Return [X, Y] of the center of cell containing provided text 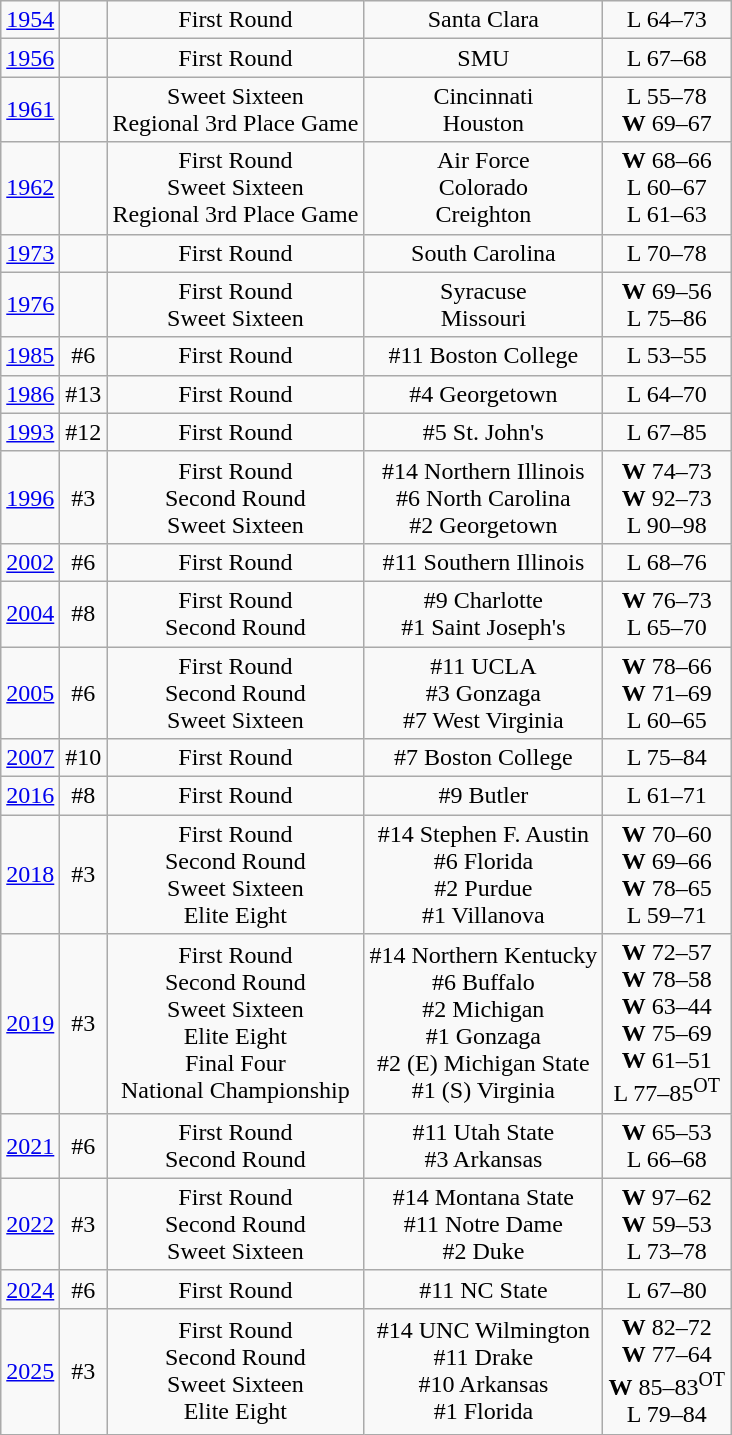
#4 Georgetown [484, 394]
2024 [30, 1289]
L 70–78 [667, 253]
#10 [84, 758]
1961 [30, 110]
W 82–72W 77–64 W 85–83OT L 79–84 [667, 1371]
2021 [30, 1146]
W 65–53L 66–68 [667, 1146]
1996 [30, 497]
W 69–56L 75–86 [667, 304]
#14 Northern Illinois#6 North Carolina#2 Georgetown [484, 497]
2019 [30, 1024]
#9 Butler [484, 796]
#11 UCLA#3 Gonzaga#7 West Virginia [484, 692]
2018 [30, 874]
Santa Clara [484, 20]
#12 [84, 432]
#14 Stephen F. Austin#6 Florida#2 Purdue#1 Villanova [484, 874]
#9 Charlotte#1 Saint Joseph's [484, 614]
#11 Utah State#3 Arkansas [484, 1146]
L 75–84 [667, 758]
L 64–70 [667, 394]
#11 Boston College [484, 356]
CincinnatiHouston [484, 110]
2022 [30, 1224]
L 67–68 [667, 58]
#11 NC State [484, 1289]
First RoundSweet SixteenRegional 3rd Place Game [236, 188]
1956 [30, 58]
W 78–66W 71–69L 60–65 [667, 692]
South Carolina [484, 253]
#14 UNC Wilmington#11 Drake#10 Arkansas#1 Florida [484, 1371]
W 76–73L 65–70 [667, 614]
2007 [30, 758]
SMU [484, 58]
First RoundSecond RoundSweet SixteenElite EightFinal FourNational Championship [236, 1024]
1976 [30, 304]
1954 [30, 20]
#7 Boston College [484, 758]
Air ForceColoradoCreighton [484, 188]
2016 [30, 796]
2004 [30, 614]
#14 Montana State#11 Notre Dame#2 Duke [484, 1224]
W 70–60W 69–66W 78–65L 59–71 [667, 874]
Sweet SixteenRegional 3rd Place Game [236, 110]
#13 [84, 394]
W 68–66L 60–67L 61–63 [667, 188]
#14 Northern Kentucky#6 Buffalo#2 Michigan#1 Gonzaga#2 (E) Michigan State#1 (S) Virginia [484, 1024]
1985 [30, 356]
L 67–85 [667, 432]
L 53–55 [667, 356]
2005 [30, 692]
W 74–73W 92–73L 90–98 [667, 497]
L 64–73 [667, 20]
#11 Southern Illinois [484, 562]
First RoundSweet Sixteen [236, 304]
L 55–78W 69–67 [667, 110]
2025 [30, 1371]
2002 [30, 562]
1993 [30, 432]
L 67–80 [667, 1289]
SyracuseMissouri [484, 304]
1962 [30, 188]
1973 [30, 253]
L 61–71 [667, 796]
#5 St. John's [484, 432]
L 68–76 [667, 562]
W 97–62 W 59–53 L 73–78 [667, 1224]
1986 [30, 394]
W 72–57 W 78–58 W 63–44 W 75–69 W 61–51L 77–85OT [667, 1024]
